Find where the given text appears and provide that cell's center as (X, Y) coordinate. 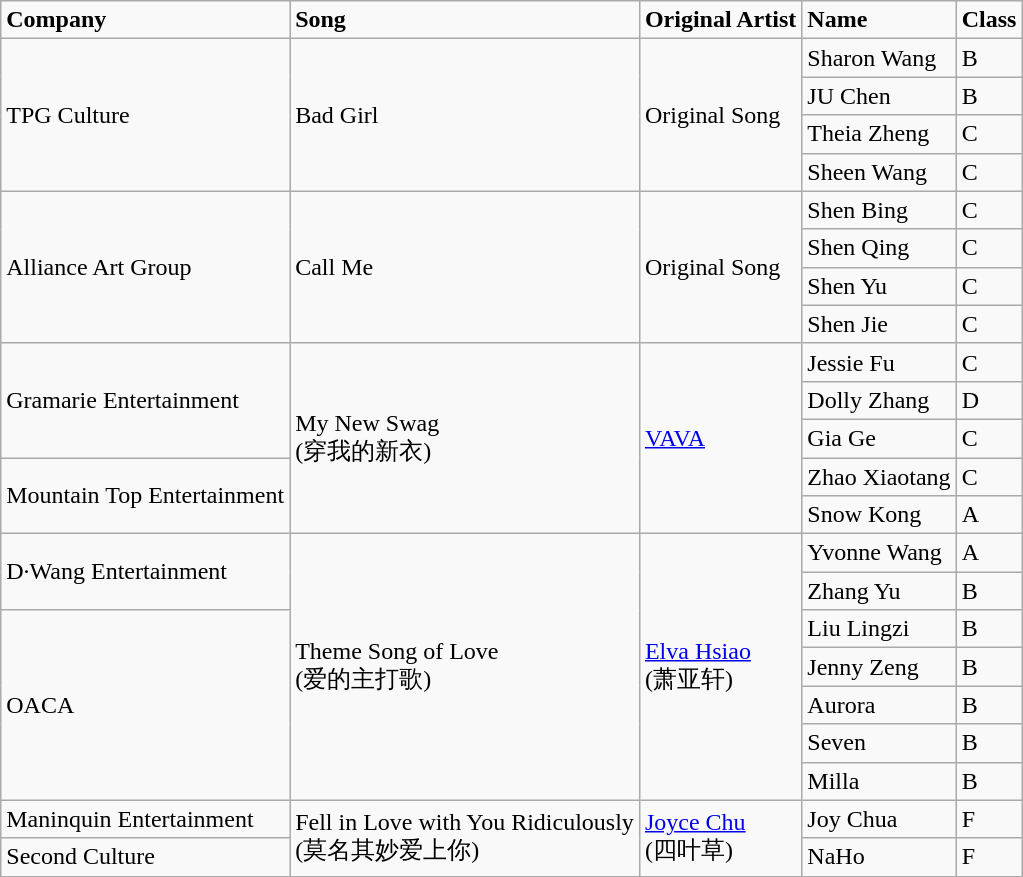
Joy Chua (879, 819)
VAVA (720, 438)
Maninquin Entertainment (146, 819)
My New Swag(穿我的新衣) (465, 438)
Gramarie Entertainment (146, 400)
Sharon Wang (879, 58)
Seven (879, 743)
JU Chen (879, 96)
Theia Zheng (879, 134)
Sheen Wang (879, 172)
Company (146, 20)
D (989, 400)
OACA (146, 705)
Mountain Top Entertainment (146, 496)
Shen Qing (879, 248)
Dolly Zhang (879, 400)
Shen Yu (879, 286)
TPG Culture (146, 115)
Alliance Art Group (146, 267)
Snow Kong (879, 515)
Bad Girl (465, 115)
Elva Hsiao(萧亚轩) (720, 667)
Jessie Fu (879, 362)
Milla (879, 781)
Jenny Zeng (879, 667)
Yvonne Wang (879, 553)
Aurora (879, 705)
Shen Jie (879, 324)
Song (465, 20)
Gia Ge (879, 438)
Name (879, 20)
Original Artist (720, 20)
Liu Lingzi (879, 629)
Zhang Yu (879, 591)
Call Me (465, 267)
Zhao Xiaotang (879, 477)
NaHo (879, 857)
Fell in Love with You Ridiculously(莫名其妙爱上你) (465, 838)
Joyce Chu(四叶草) (720, 838)
D·Wang Entertainment (146, 572)
Class (989, 20)
Theme Song of Love(爱的主打歌) (465, 667)
Second Culture (146, 857)
Shen Bing (879, 210)
